Scan for the cell matching the given text and deliver its (x, y) coordinate at center. 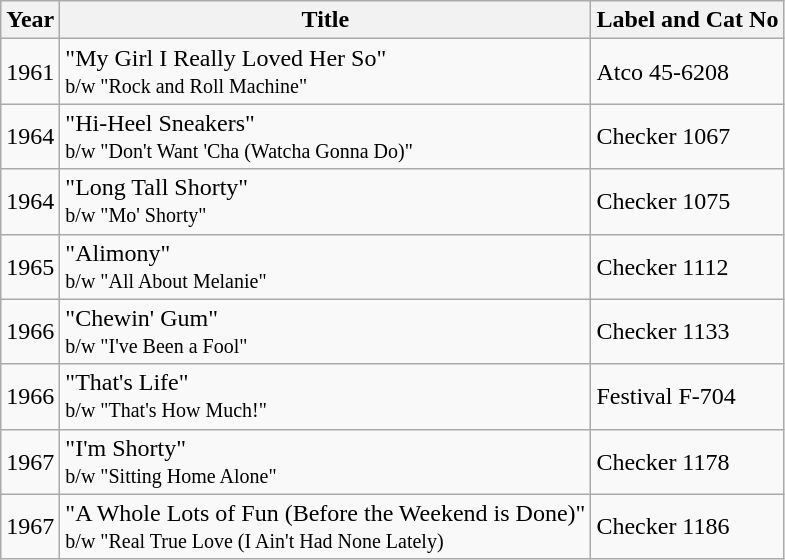
"Alimony"b/w "All About Melanie" (326, 266)
1961 (30, 72)
Title (326, 20)
Checker 1133 (688, 332)
"A Whole Lots of Fun (Before the Weekend is Done)"b/w "Real True Love (I Ain't Had None Lately) (326, 526)
"Long Tall Shorty"b/w "Mo' Shorty" (326, 202)
Label and Cat No (688, 20)
Year (30, 20)
"That's Life"b/w "That's How Much!" (326, 396)
"Hi-Heel Sneakers"b/w "Don't Want 'Cha (Watcha Gonna Do)" (326, 136)
Festival F-704 (688, 396)
Checker 1178 (688, 462)
"Chewin' Gum"b/w "I've Been a Fool" (326, 332)
Checker 1112 (688, 266)
Atco 45-6208 (688, 72)
"I'm Shorty"b/w "Sitting Home Alone" (326, 462)
Checker 1067 (688, 136)
Checker 1186 (688, 526)
"My Girl I Really Loved Her So"b/w "Rock and Roll Machine" (326, 72)
1965 (30, 266)
Checker 1075 (688, 202)
